Scan for the cell matching the given text and deliver its (X, Y) coordinate at center. 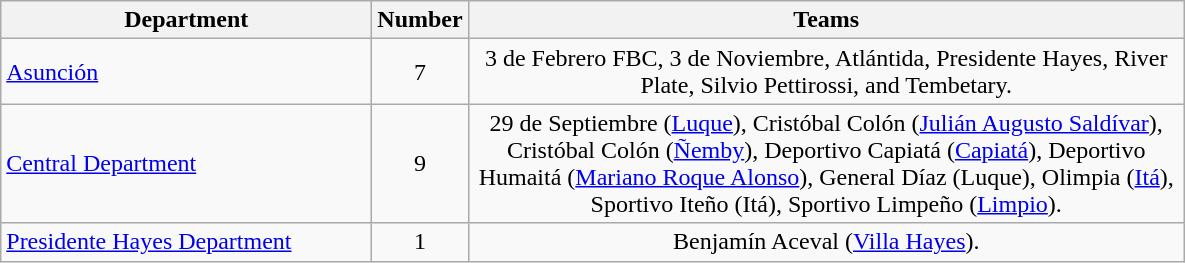
7 (420, 72)
Asunción (186, 72)
Central Department (186, 164)
Department (186, 20)
Teams (826, 20)
3 de Febrero FBC, 3 de Noviembre, Atlántida, Presidente Hayes, River Plate, Silvio Pettirossi, and Tembetary. (826, 72)
1 (420, 242)
Number (420, 20)
Presidente Hayes Department (186, 242)
Benjamín Aceval (Villa Hayes). (826, 242)
9 (420, 164)
